From the cell containing the given text, extract its center point as [x, y] coordinate. 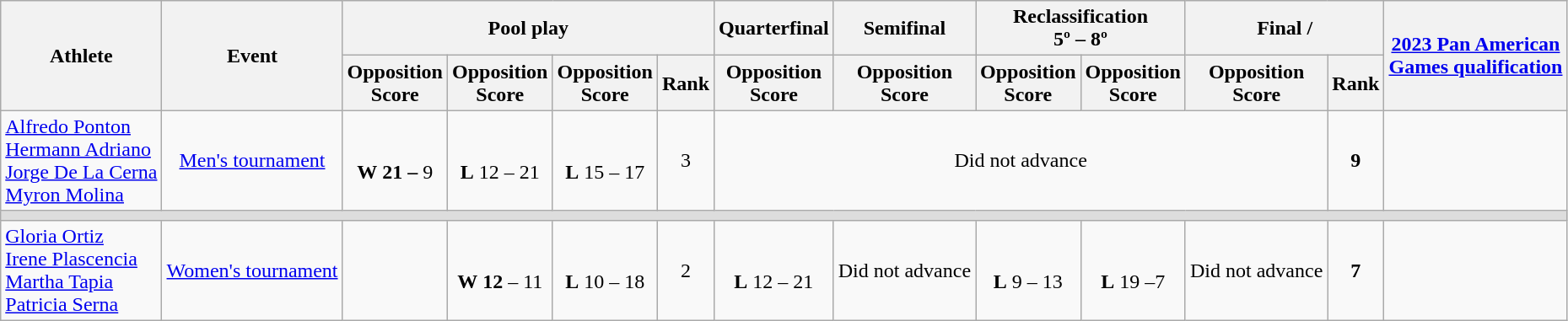
Alfredo PontonHermann AdrianoJorge De La CernaMyron Molina [81, 160]
Pool play [528, 29]
Event [252, 56]
Final / [1284, 29]
W 12 – 11 [500, 270]
7 [1356, 270]
9 [1356, 160]
W 21 – 9 [395, 160]
Gloria OrtizIrene PlascenciaMartha TapiaPatricia Serna [81, 270]
Women's tournament [252, 270]
Men's tournament [252, 160]
L 10 – 18 [605, 270]
Semifinal [904, 29]
L 9 – 13 [1028, 270]
Quarterfinal [774, 29]
L 19 –7 [1133, 270]
L 15 – 17 [605, 160]
Reclassification5º – 8º [1081, 29]
3 [685, 160]
2 [685, 270]
Athlete [81, 56]
2023 Pan American Games qualification [1476, 56]
